Pinpoint the cell where the given text exists, returning its [x, y] midpoint coordinate. 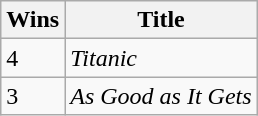
4 [33, 58]
Title [161, 20]
As Good as It Gets [161, 96]
3 [33, 96]
Wins [33, 20]
Titanic [161, 58]
